Determine the [x, y] coordinate at the center of the cell enclosing the given text.  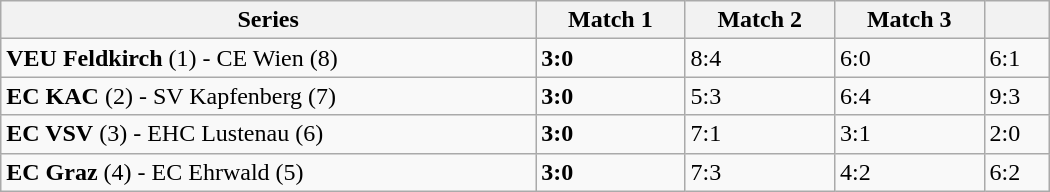
EC KAC (2) - SV Kapfenberg (7) [268, 96]
Match 3 [910, 20]
7:1 [760, 134]
EC VSV (3) - EHC Lustenau (6) [268, 134]
6:4 [910, 96]
7:3 [760, 172]
3:1 [910, 134]
6:1 [1016, 58]
9:3 [1016, 96]
EC Graz (4) - EC Ehrwald (5) [268, 172]
Series [268, 20]
Match 2 [760, 20]
2:0 [1016, 134]
Match 1 [610, 20]
6:2 [1016, 172]
5:3 [760, 96]
VEU Feldkirch (1) - CE Wien (8) [268, 58]
8:4 [760, 58]
6:0 [910, 58]
4:2 [910, 172]
